Output the (X, Y) coordinate of the center of the cell containing the given text.  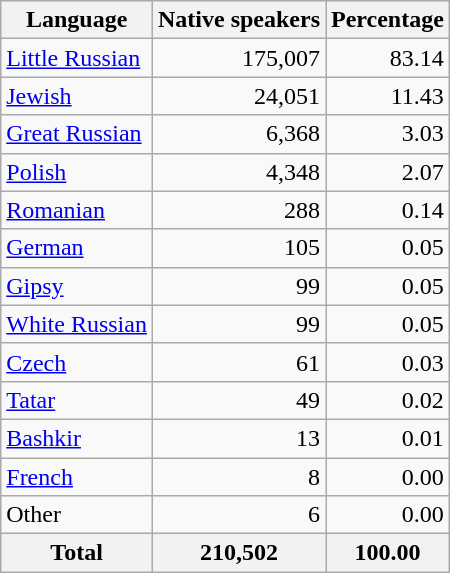
Gipsy (77, 286)
4,348 (238, 172)
210,502 (238, 553)
0.01 (388, 438)
288 (238, 210)
100.00 (388, 553)
24,051 (238, 96)
83.14 (388, 58)
3.03 (388, 134)
11.43 (388, 96)
Czech (77, 362)
Native speakers (238, 20)
105 (238, 248)
French (77, 477)
Great Russian (77, 134)
Total (77, 553)
White Russian (77, 324)
61 (238, 362)
Other (77, 515)
49 (238, 400)
175,007 (238, 58)
0.02 (388, 400)
German (77, 248)
2.07 (388, 172)
13 (238, 438)
0.14 (388, 210)
Bashkir (77, 438)
Polish (77, 172)
Little Russian (77, 58)
Language (77, 20)
8 (238, 477)
Percentage (388, 20)
0.03 (388, 362)
6,368 (238, 134)
Tatar (77, 400)
Jewish (77, 96)
Romanian (77, 210)
6 (238, 515)
